Identify which cell holds the provided text, then report its (X, Y) central coordinate. 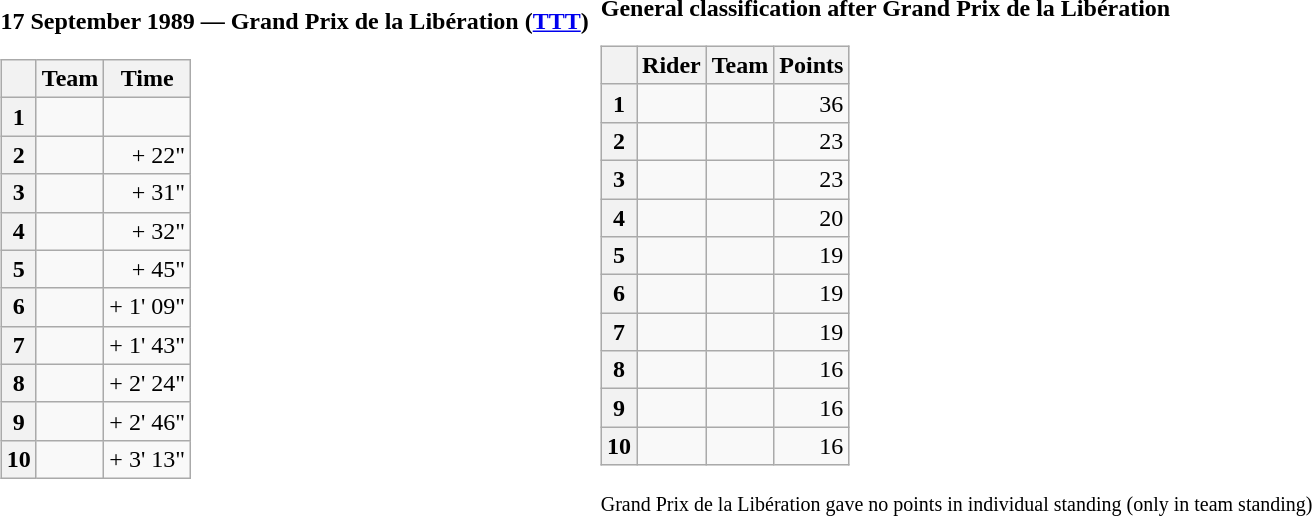
+ 3' 13" (148, 459)
Time (148, 79)
36 (812, 103)
20 (812, 217)
+ 32" (148, 231)
+ 45" (148, 269)
+ 22" (148, 155)
+ 2' 46" (148, 421)
+ 31" (148, 193)
+ 1' 43" (148, 345)
+ 2' 24" (148, 383)
Points (812, 65)
Rider (672, 65)
+ 1' 09" (148, 307)
